Pinpoint the cell where the given text exists, returning its [X, Y] midpoint coordinate. 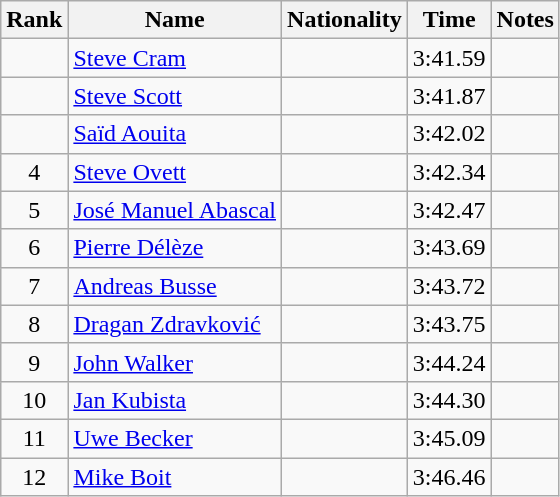
José Manuel Abascal [175, 210]
7 [34, 286]
Name [175, 20]
Mike Boit [175, 477]
Nationality [345, 20]
Steve Cram [175, 58]
3:42.34 [449, 172]
5 [34, 210]
6 [34, 248]
John Walker [175, 362]
3:42.02 [449, 134]
4 [34, 172]
3:43.69 [449, 248]
Steve Ovett [175, 172]
3:43.75 [449, 324]
9 [34, 362]
Andreas Busse [175, 286]
Time [449, 20]
Rank [34, 20]
Dragan Zdravković [175, 324]
3:41.87 [449, 96]
3:45.09 [449, 438]
3:46.46 [449, 477]
3:44.30 [449, 400]
3:44.24 [449, 362]
Jan Kubista [175, 400]
Saïd Aouita [175, 134]
12 [34, 477]
8 [34, 324]
Uwe Becker [175, 438]
Notes [525, 20]
3:43.72 [449, 286]
10 [34, 400]
Steve Scott [175, 96]
3:42.47 [449, 210]
11 [34, 438]
3:41.59 [449, 58]
Pierre Délèze [175, 248]
